Detect which cell encompasses the target text, then output its (X, Y) center coordinate. 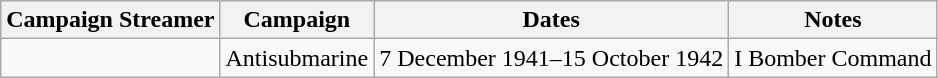
Campaign (297, 20)
7 December 1941–15 October 1942 (552, 58)
I Bomber Command (833, 58)
Notes (833, 20)
Campaign Streamer (110, 20)
Antisubmarine (297, 58)
Dates (552, 20)
